Search for the cell housing the specified text and yield its [X, Y] center coordinate. 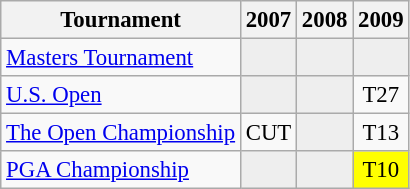
T27 [381, 95]
U.S. Open [121, 95]
T13 [381, 133]
The Open Championship [121, 133]
T10 [381, 170]
Masters Tournament [121, 58]
Tournament [121, 20]
PGA Championship [121, 170]
CUT [268, 133]
2007 [268, 20]
2008 [325, 20]
2009 [381, 20]
